Extract the [x, y] coordinate from the center of the cell holding the provided text.  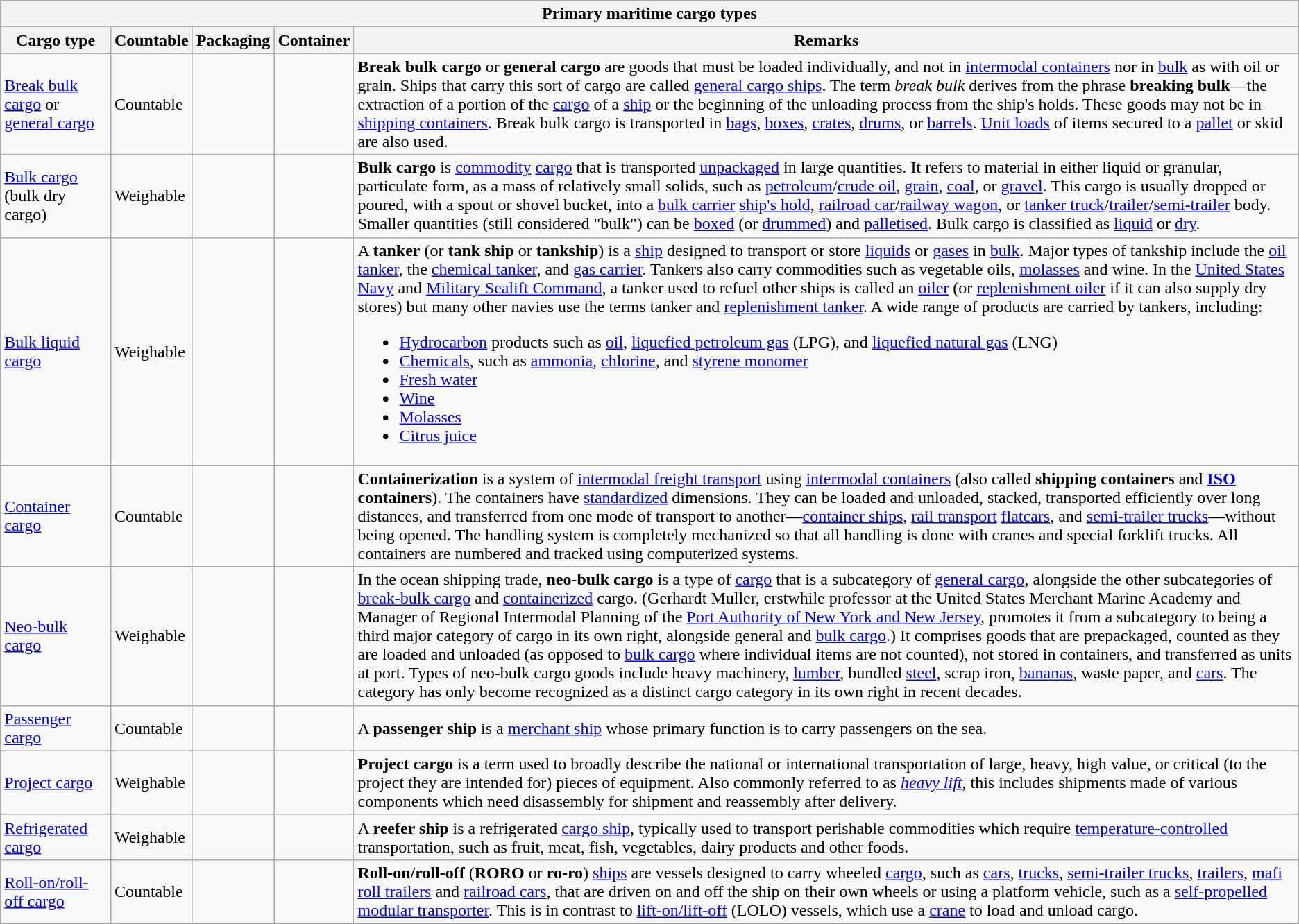
Bulk liquid cargo [56, 351]
Break bulk cargo or general cargo [56, 104]
Packaging [233, 40]
Project cargo [56, 782]
Roll-on/roll-off cargo [56, 891]
A passenger ship is a merchant ship whose primary function is to carry passengers on the sea. [826, 728]
Refrigerated cargo [56, 837]
Bulk cargo (bulk dry cargo) [56, 196]
Passenger cargo [56, 728]
Cargo type [56, 40]
Container cargo [56, 516]
Container [314, 40]
Primary maritime cargo types [649, 14]
Remarks [826, 40]
Neo-bulk cargo [56, 636]
